Search for the cell housing the specified text and yield its (X, Y) center coordinate. 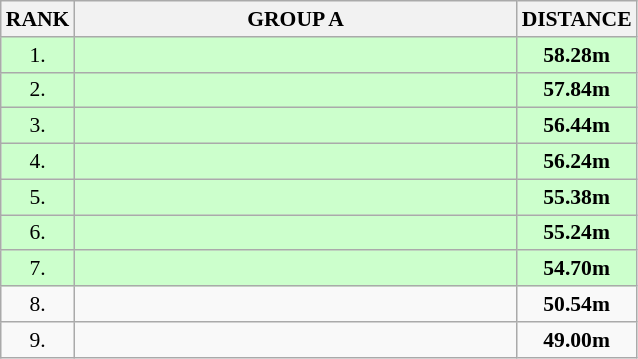
56.24m (577, 162)
9. (38, 340)
5. (38, 197)
54.70m (577, 269)
3. (38, 126)
1. (38, 55)
8. (38, 304)
7. (38, 269)
49.00m (577, 340)
DISTANCE (577, 19)
2. (38, 90)
GROUP A (295, 19)
55.38m (577, 197)
56.44m (577, 126)
RANK (38, 19)
6. (38, 233)
50.54m (577, 304)
57.84m (577, 90)
4. (38, 162)
55.24m (577, 233)
58.28m (577, 55)
